Detect which cell encompasses the target text, then output its [x, y] center coordinate. 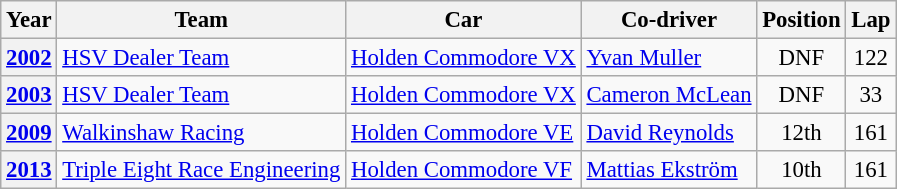
Lap [871, 20]
Holden Commodore VE [464, 133]
Position [802, 20]
David Reynolds [669, 133]
2002 [29, 58]
12th [802, 133]
Co-driver [669, 20]
Year [29, 20]
122 [871, 58]
Walkinshaw Racing [202, 133]
Car [464, 20]
2013 [29, 170]
10th [802, 170]
33 [871, 95]
2009 [29, 133]
2003 [29, 95]
Holden Commodore VF [464, 170]
Team [202, 20]
Yvan Muller [669, 58]
Mattias Ekström [669, 170]
Cameron McLean [669, 95]
Triple Eight Race Engineering [202, 170]
